Provide the (x, y) coordinate of the cell's center where the given text is located.  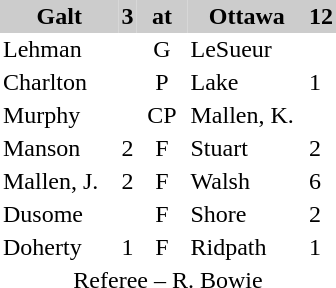
CP (162, 116)
Charlton (59, 82)
Manson (59, 148)
Mallen, J. (59, 182)
Lehman (59, 50)
Shore (247, 214)
Murphy (59, 116)
Galt (59, 16)
Stuart (247, 148)
Ridpath (247, 248)
Dusome (59, 214)
Doherty (59, 248)
at (162, 16)
6 (321, 182)
Walsh (247, 182)
LeSueur (247, 50)
G (162, 50)
12 (321, 16)
3 (127, 16)
Mallen, K. (247, 116)
Ottawa (247, 16)
Lake (247, 82)
P (162, 82)
